From the cell containing the given text, extract its center point as (x, y) coordinate. 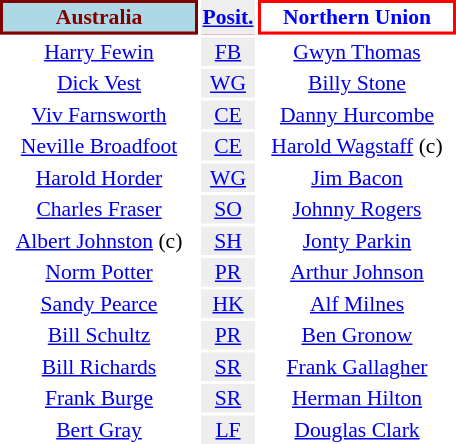
Harold Wagstaff (c) (357, 146)
Sandy Pearce (99, 304)
Northern Union (357, 17)
Jim Bacon (357, 178)
Jonty Parkin (357, 240)
Harry Fewin (99, 52)
Charles Fraser (99, 209)
Frank Burge (99, 398)
Bill Richards (99, 366)
Australia (99, 17)
Alf Milnes (357, 304)
Johnny Rogers (357, 209)
Billy Stone (357, 83)
Ben Gronow (357, 335)
Douglas Clark (357, 430)
Arthur Johnson (357, 272)
Herman Hilton (357, 398)
LF (228, 430)
Gwyn Thomas (357, 52)
Albert Johnston (c) (99, 240)
SH (228, 240)
FB (228, 52)
Viv Farnsworth (99, 114)
Frank Gallagher (357, 366)
Norm Potter (99, 272)
Harold Horder (99, 178)
Bert Gray (99, 430)
Dick Vest (99, 83)
Danny Hurcombe (357, 114)
Posit. (228, 17)
Neville Broadfoot (99, 146)
SO (228, 209)
Bill Schultz (99, 335)
HK (228, 304)
